Output the (x, y) coordinate of the center of the cell containing the given text.  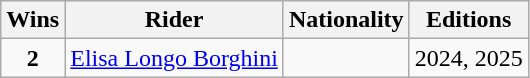
2024, 2025 (468, 58)
2 (33, 58)
Editions (468, 20)
Nationality (346, 20)
Wins (33, 20)
Rider (174, 20)
Elisa Longo Borghini (174, 58)
